Pinpoint the cell where the given text exists, returning its [X, Y] midpoint coordinate. 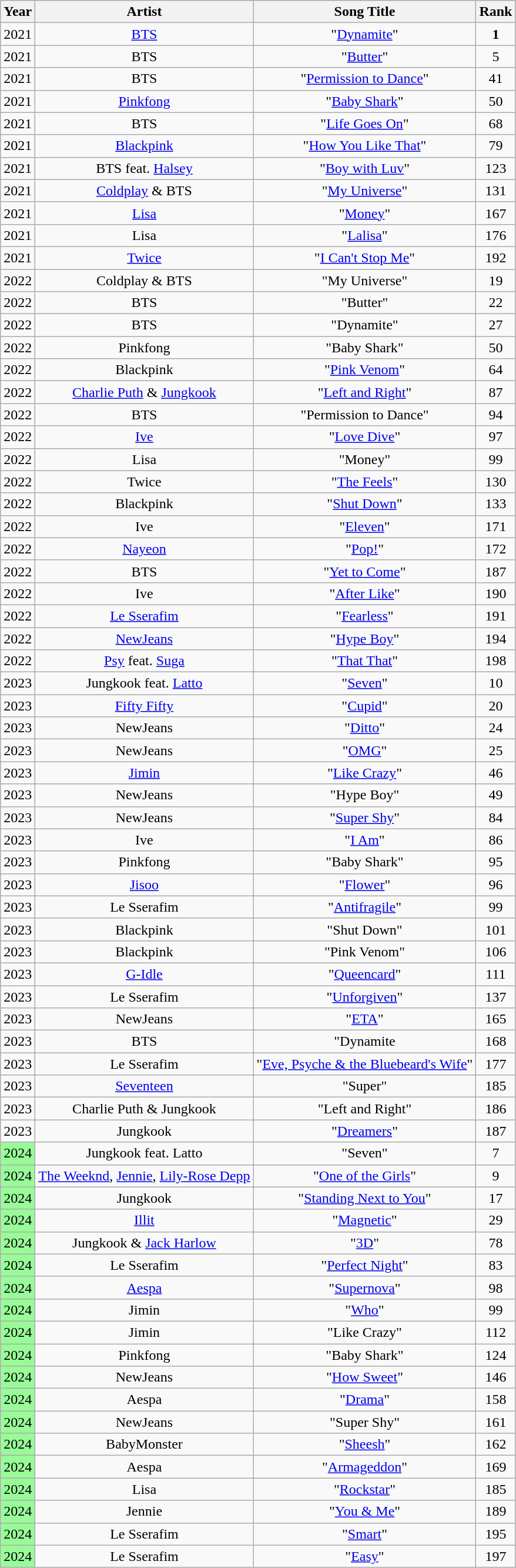
"How You Like That" [364, 146]
Rank [496, 12]
"Antifragile" [364, 907]
"Flower" [364, 885]
1 [496, 34]
"Cupid" [364, 706]
Jungkook & Jack Harlow [145, 1243]
124 [496, 1355]
"How Sweet" [364, 1377]
"Unforgiven" [364, 997]
"Pop!" [364, 549]
176 [496, 235]
194 [496, 638]
106 [496, 952]
Jisoo [145, 885]
20 [496, 706]
137 [496, 997]
198 [496, 661]
"One of the Girls" [364, 1176]
"Love Dive" [364, 437]
172 [496, 549]
"Armageddon" [364, 1467]
25 [496, 750]
191 [496, 616]
"I Can't Stop Me" [364, 258]
"Lalisa" [364, 235]
"Fearless" [364, 616]
167 [496, 213]
9 [496, 1176]
"Dynamite [364, 1042]
"Sheesh" [364, 1444]
146 [496, 1377]
"Eleven" [364, 526]
111 [496, 974]
"ETA" [364, 1019]
Psy feat. Suga [145, 661]
79 [496, 146]
Song Title [364, 12]
"The Feels" [364, 482]
96 [496, 885]
"Boy with Luv" [364, 168]
"Life Goes On" [364, 124]
49 [496, 795]
133 [496, 504]
189 [496, 1512]
The Weeknd, Jennie, Lily-Rose Depp [145, 1176]
186 [496, 1109]
Artist [145, 12]
5 [496, 56]
97 [496, 437]
112 [496, 1332]
10 [496, 683]
"Queencard" [364, 974]
"You & Me" [364, 1512]
"Yet to Come" [364, 571]
162 [496, 1444]
192 [496, 258]
Year [18, 12]
171 [496, 526]
64 [496, 370]
86 [496, 840]
83 [496, 1265]
197 [496, 1556]
17 [496, 1198]
Illit [145, 1220]
"Drama" [364, 1400]
"Ditto" [364, 728]
29 [496, 1220]
"Smart" [364, 1534]
Nayeon [145, 549]
46 [496, 773]
101 [496, 929]
BabyMonster [145, 1444]
161 [496, 1422]
"OMG" [364, 750]
190 [496, 593]
Fifty Fifty [145, 706]
"3D" [364, 1243]
195 [496, 1534]
"Rockstar" [364, 1489]
169 [496, 1467]
78 [496, 1243]
158 [496, 1400]
"Perfect Night" [364, 1265]
168 [496, 1042]
"Who" [364, 1310]
95 [496, 862]
87 [496, 392]
"Eve, Psyche & the Bluebeard's Wife" [364, 1064]
"After Like" [364, 593]
"Supernova" [364, 1287]
130 [496, 482]
24 [496, 728]
"Easy" [364, 1556]
"Super" [364, 1086]
131 [496, 191]
7 [496, 1153]
G-Idle [145, 974]
"Magnetic" [364, 1220]
"Standing Next to You" [364, 1198]
177 [496, 1064]
27 [496, 325]
98 [496, 1287]
BTS feat. Halsey [145, 168]
"That That" [364, 661]
"Dreamers" [364, 1131]
94 [496, 415]
165 [496, 1019]
68 [496, 124]
22 [496, 303]
123 [496, 168]
19 [496, 281]
"I Am" [364, 840]
84 [496, 818]
Seventeen [145, 1086]
41 [496, 79]
Jennie [145, 1512]
